Identify which cell holds the provided text, then report its (x, y) central coordinate. 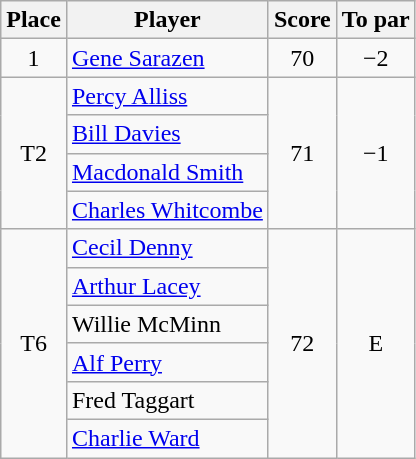
Macdonald Smith (167, 172)
1 (34, 58)
70 (302, 58)
Gene Sarazen (167, 58)
Percy Alliss (167, 96)
−1 (376, 153)
−2 (376, 58)
Cecil Denny (167, 248)
T2 (34, 153)
Place (34, 20)
71 (302, 153)
72 (302, 343)
Arthur Lacey (167, 286)
T6 (34, 343)
Charles Whitcombe (167, 210)
Player (167, 20)
E (376, 343)
Willie McMinn (167, 324)
Charlie Ward (167, 438)
Bill Davies (167, 134)
To par (376, 20)
Fred Taggart (167, 400)
Score (302, 20)
Alf Perry (167, 362)
